Return (X, Y) of the center of cell containing provided text 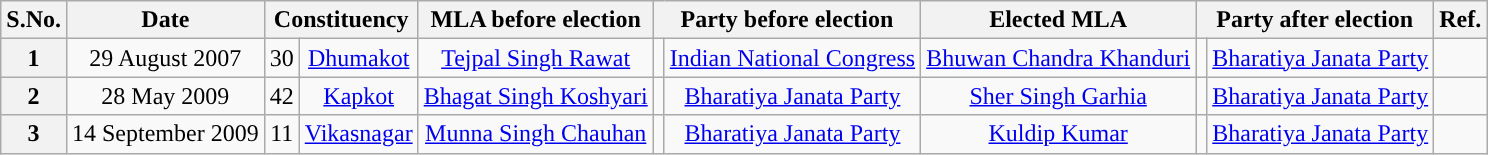
11 (282, 134)
Party before election (786, 20)
3 (34, 134)
Bhagat Singh Koshyari (536, 96)
Indian National Congress (792, 58)
Sher Singh Garhia (1058, 96)
Elected MLA (1058, 20)
Ref. (1460, 20)
Dhumakot (358, 58)
Vikasnagar (358, 134)
29 August 2007 (165, 58)
Munna Singh Chauhan (536, 134)
Kuldip Kumar (1058, 134)
Bhuwan Chandra Khanduri (1058, 58)
30 (282, 58)
Date (165, 20)
Tejpal Singh Rawat (536, 58)
28 May 2009 (165, 96)
1 (34, 58)
Constituency (341, 20)
2 (34, 96)
14 September 2009 (165, 134)
S.No. (34, 20)
Party after election (1315, 20)
42 (282, 96)
Kapkot (358, 96)
MLA before election (536, 20)
